Provide the [X, Y] coordinate of the cell's center where the given text is located.  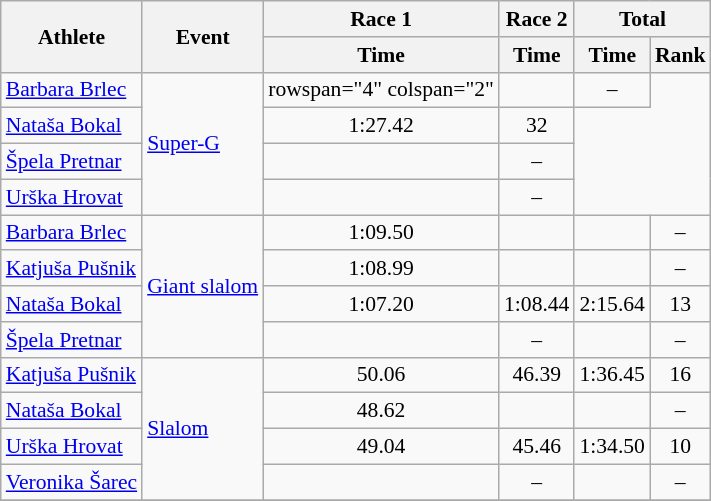
Veronika Šarec [72, 482]
Race 2 [536, 19]
Giant slalom [202, 286]
rowspan="4" colspan="2" [381, 90]
13 [680, 304]
Total [642, 19]
1:36.45 [612, 375]
49.04 [381, 447]
1:08.99 [381, 269]
Athlete [72, 36]
1:34.50 [612, 447]
1:27.42 [381, 126]
Super-G [202, 143]
32 [536, 126]
1:09.50 [381, 233]
Slalom [202, 428]
48.62 [381, 411]
Event [202, 36]
16 [680, 375]
Race 1 [381, 19]
1:08.44 [536, 304]
Rank [680, 55]
45.46 [536, 447]
46.39 [536, 375]
50.06 [381, 375]
2:15.64 [612, 304]
10 [680, 447]
1:07.20 [381, 304]
